Detect which cell encompasses the target text, then output its (X, Y) center coordinate. 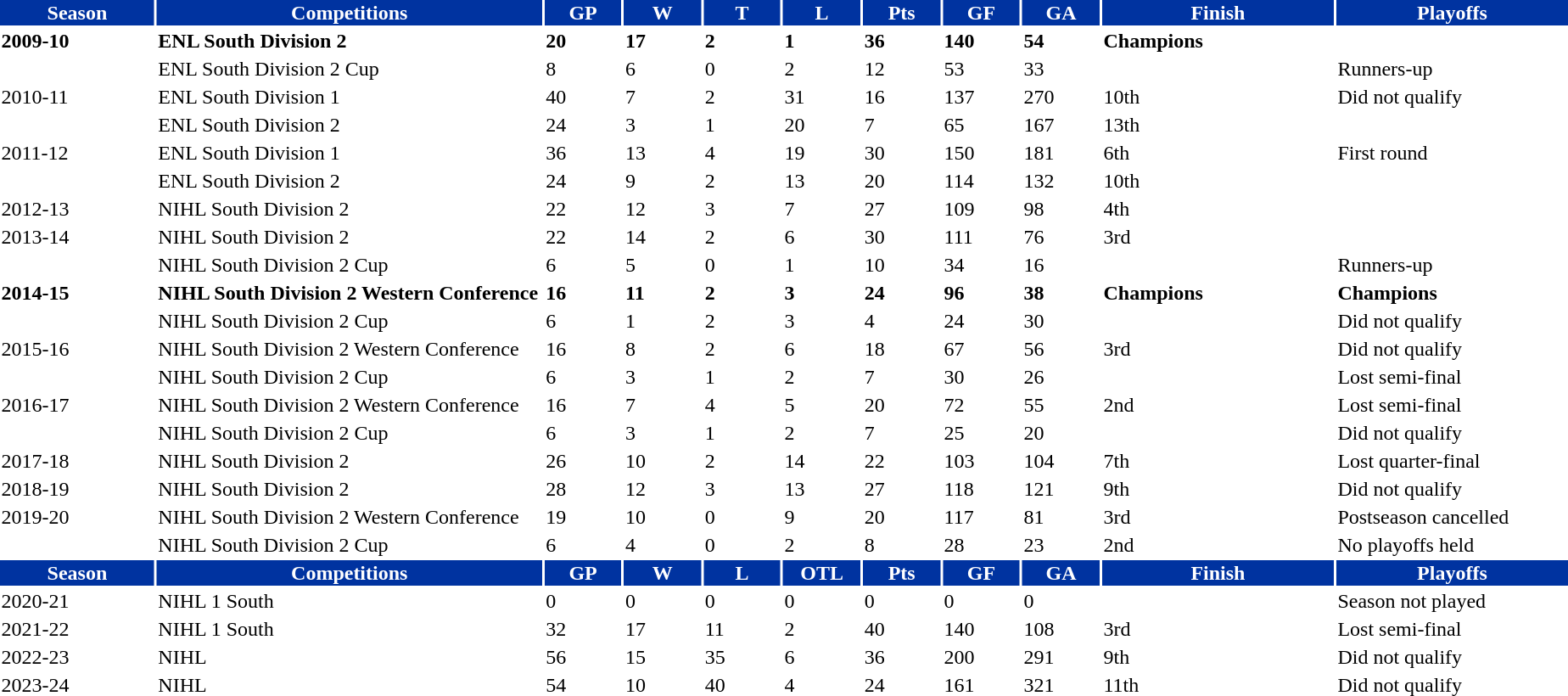
132 (1061, 181)
2010-11 (77, 97)
67 (981, 349)
121 (1061, 489)
2015-16 (77, 349)
2017-18 (77, 461)
117 (981, 517)
2011-12 (77, 153)
15 (664, 657)
104 (1061, 461)
111 (981, 237)
33 (1061, 69)
2022-23 (77, 657)
96 (981, 293)
53 (981, 69)
54 (1061, 41)
103 (981, 461)
34 (981, 265)
291 (1061, 657)
First round (1453, 153)
98 (1061, 209)
108 (1061, 629)
55 (1061, 405)
OTL (821, 573)
T (742, 13)
200 (981, 657)
18 (901, 349)
4th (1218, 209)
270 (1061, 97)
23 (1061, 545)
38 (1061, 293)
2013-14 (77, 237)
32 (584, 629)
2019-20 (77, 517)
137 (981, 97)
2014-15 (77, 293)
81 (1061, 517)
2020-21 (77, 601)
Season not played (1453, 601)
2018-19 (77, 489)
6th (1218, 153)
7th (1218, 461)
150 (981, 153)
25 (981, 433)
72 (981, 405)
2009-10 (77, 41)
76 (1061, 237)
NIHL (350, 657)
35 (742, 657)
181 (1061, 153)
31 (821, 97)
2016-17 (77, 405)
ENL South Division 2 Cup (350, 69)
65 (981, 125)
118 (981, 489)
No playoffs held (1453, 545)
109 (981, 209)
Postseason cancelled (1453, 517)
167 (1061, 125)
Lost quarter-final (1453, 461)
114 (981, 181)
13th (1218, 125)
2012-13 (77, 209)
2021-22 (77, 629)
